Extract the [x, y] coordinate from the center of the cell holding the provided text.  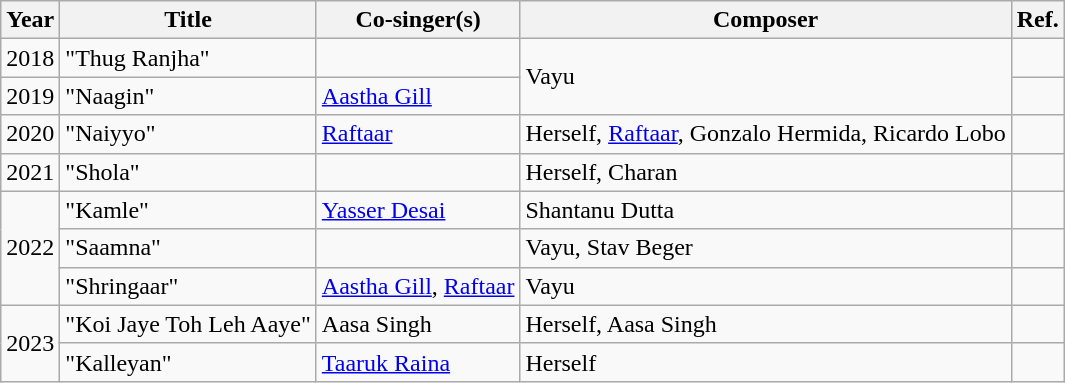
Herself, Aasa Singh [766, 324]
Yasser Desai [418, 210]
"Koi Jaye Toh Leh Aaye" [188, 324]
Taaruk Raina [418, 362]
Raftaar [418, 134]
Herself, Charan [766, 172]
2019 [30, 96]
"Kamle" [188, 210]
"Kalleyan" [188, 362]
2018 [30, 58]
2020 [30, 134]
Composer [766, 20]
"Saamna" [188, 248]
Shantanu Dutta [766, 210]
Aastha Gill, Raftaar [418, 286]
"Thug Ranjha" [188, 58]
2021 [30, 172]
"Naagin" [188, 96]
Vayu, Stav Beger [766, 248]
Herself, Raftaar, Gonzalo Hermida, Ricardo Lobo [766, 134]
"Shringaar" [188, 286]
Aasa Singh [418, 324]
Herself [766, 362]
"Shola" [188, 172]
"Naiyyo" [188, 134]
2023 [30, 343]
Aastha Gill [418, 96]
2022 [30, 248]
Co-singer(s) [418, 20]
Ref. [1038, 20]
Title [188, 20]
Year [30, 20]
